Return the [X, Y] coordinate for the center point of the cell that contains the specified text.  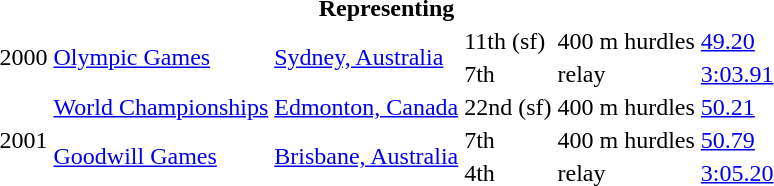
relay [626, 74]
22nd (sf) [508, 107]
11th (sf) [508, 41]
Sydney, Australia [366, 58]
Edmonton, Canada [366, 107]
Olympic Games [161, 58]
World Championships [161, 107]
